Find where the given text appears and provide that cell's center as [X, Y] coordinate. 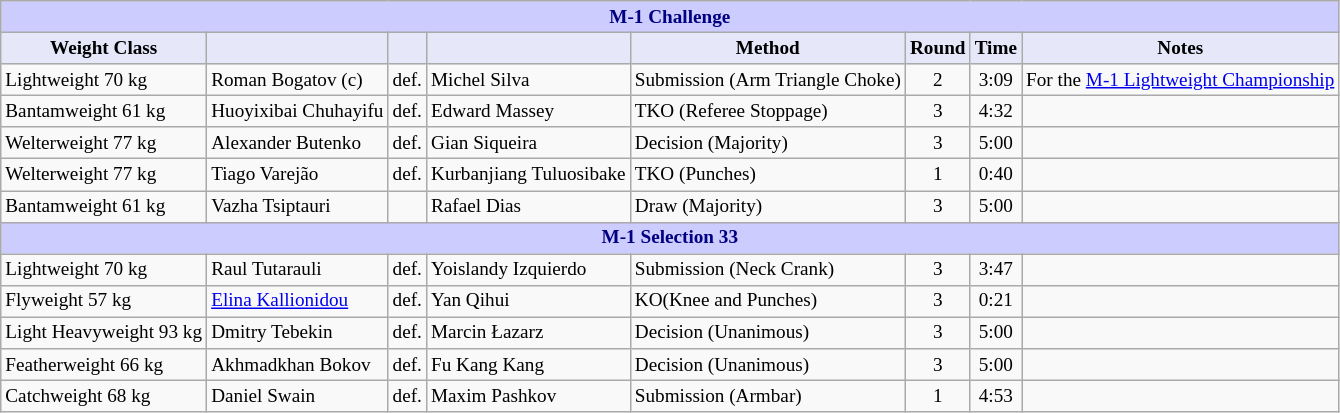
Vazha Tsiptauri [298, 206]
Light Heavyweight 93 kg [104, 333]
Draw (Majority) [768, 206]
Elina Kallionidou [298, 301]
Submission (Arm Triangle Choke) [768, 80]
Edward Massey [528, 111]
Raul Tutarauli [298, 270]
Maxim Pashkov [528, 396]
Fu Kang Kang [528, 365]
Tiago Varejão [298, 175]
M-1 Selection 33 [670, 238]
M-1 Challenge [670, 17]
Akhmadkhan Bokov [298, 365]
Huoyixibai Chuhayifu [298, 111]
Rafael Dias [528, 206]
0:40 [996, 175]
Time [996, 48]
Notes [1180, 48]
3:47 [996, 270]
0:21 [996, 301]
Gian Siqueira [528, 143]
Daniel Swain [298, 396]
Catchweight 68 kg [104, 396]
Weight Class [104, 48]
For the M-1 Lightweight Championship [1180, 80]
Round [938, 48]
4:53 [996, 396]
2 [938, 80]
Kurbanjiang Tuluosibake [528, 175]
KO(Knee and Punches) [768, 301]
Alexander Butenko [298, 143]
Marcin Łazarz [528, 333]
Flyweight 57 kg [104, 301]
Decision (Majority) [768, 143]
Dmitry Tebekin [298, 333]
Method [768, 48]
Featherweight 66 kg [104, 365]
Submission (Neck Crank) [768, 270]
Submission (Armbar) [768, 396]
TKO (Punches) [768, 175]
4:32 [996, 111]
Michel Silva [528, 80]
Yan Qihui [528, 301]
Yoislandy Izquierdo [528, 270]
3:09 [996, 80]
Roman Bogatov (c) [298, 80]
TKO (Referee Stoppage) [768, 111]
